Locate the cell with the specified text and output its [X, Y] center coordinate. 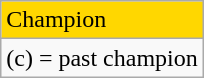
Champion [102, 20]
(c) = past champion [102, 58]
